Capture the cell that displays the provided text and extract its (X, Y) central coordinate. 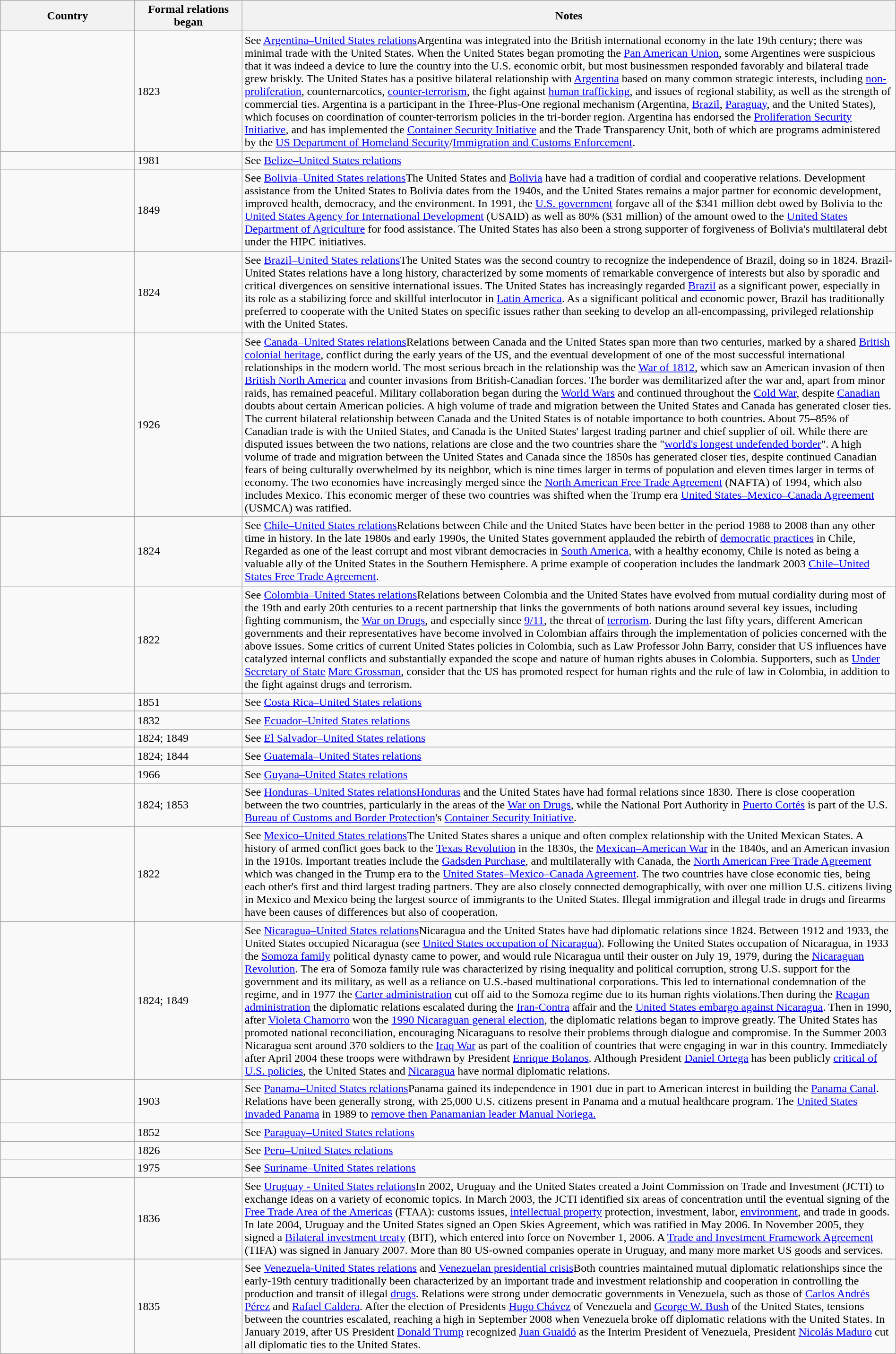
See Belize–United States relations (569, 160)
1903 (188, 1102)
1826 (188, 1150)
See Guyana–United States relations (569, 774)
1823 (188, 91)
See Peru–United States relations (569, 1150)
1835 (188, 1306)
1981 (188, 160)
1824; 1853 (188, 805)
Formal relations began (188, 16)
1852 (188, 1132)
1975 (188, 1168)
1966 (188, 774)
1926 (188, 425)
See Costa Rica–United States relations (569, 702)
1824; 1844 (188, 756)
See El Salvador–United States relations (569, 738)
1851 (188, 702)
See Guatemala–United States relations (569, 756)
See Suriname–United States relations (569, 1168)
1832 (188, 720)
See Paraguay–United States relations (569, 1132)
See Ecuador–United States relations (569, 720)
Notes (569, 16)
1836 (188, 1218)
Country (68, 16)
1849 (188, 210)
